Return the (X, Y) coordinate for the center point of the cell that contains the specified text.  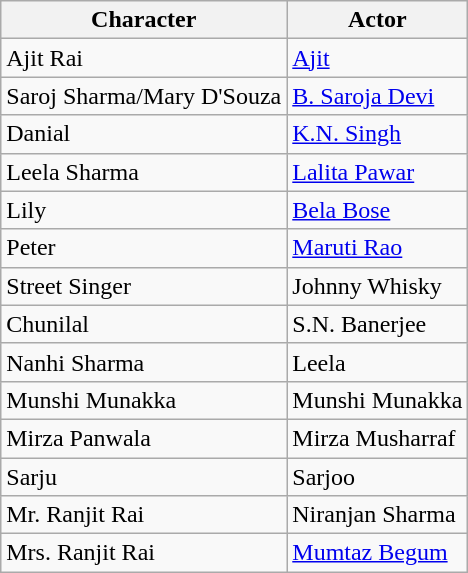
Danial (144, 134)
Ajit (378, 58)
Bela Bose (378, 210)
Mumtaz Begum (378, 553)
Mrs. Ranjit Rai (144, 553)
Niranjan Sharma (378, 515)
Mirza Musharraf (378, 438)
Sarju (144, 477)
B. Saroja Devi (378, 96)
Saroj Sharma/Mary D'Souza (144, 96)
S.N. Banerjee (378, 324)
Mirza Panwala (144, 438)
Peter (144, 248)
Actor (378, 20)
Chunilal (144, 324)
Sarjoo (378, 477)
Street Singer (144, 286)
Ajit Rai (144, 58)
Mr. Ranjit Rai (144, 515)
Character (144, 20)
Maruti Rao (378, 248)
Johnny Whisky (378, 286)
Lily (144, 210)
K.N. Singh (378, 134)
Leela Sharma (144, 172)
Lalita Pawar (378, 172)
Leela (378, 362)
Nanhi Sharma (144, 362)
